Detect which cell encompasses the target text, then output its [x, y] center coordinate. 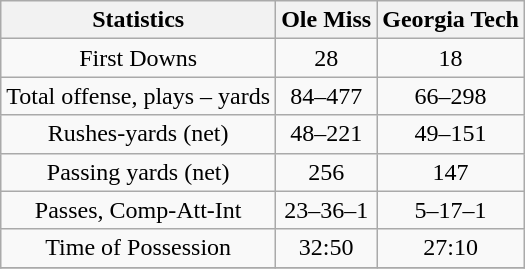
Rushes-yards (net) [138, 134]
Statistics [138, 20]
48–221 [326, 134]
27:10 [451, 248]
18 [451, 58]
84–477 [326, 96]
Georgia Tech [451, 20]
Passes, Comp-Att-Int [138, 210]
32:50 [326, 248]
Time of Possession [138, 248]
66–298 [451, 96]
28 [326, 58]
Ole Miss [326, 20]
First Downs [138, 58]
256 [326, 172]
5–17–1 [451, 210]
23–36–1 [326, 210]
Passing yards (net) [138, 172]
49–151 [451, 134]
147 [451, 172]
Total offense, plays – yards [138, 96]
